For the text-containing cell, return its midpoint in [X, Y] coordinate format. 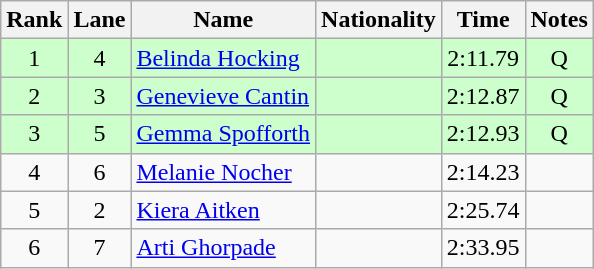
Time [483, 20]
2:12.93 [483, 134]
7 [100, 248]
Name [224, 20]
2:14.23 [483, 172]
Kiera Aitken [224, 210]
1 [34, 58]
2:11.79 [483, 58]
Melanie Nocher [224, 172]
Genevieve Cantin [224, 96]
Lane [100, 20]
Notes [559, 20]
Nationality [379, 20]
2:33.95 [483, 248]
Gemma Spofforth [224, 134]
2:25.74 [483, 210]
Belinda Hocking [224, 58]
2:12.87 [483, 96]
Arti Ghorpade [224, 248]
Rank [34, 20]
